Scan for the cell matching the given text and deliver its (x, y) coordinate at center. 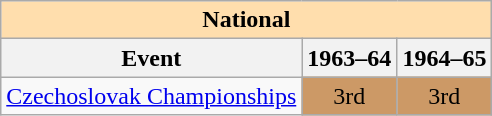
National (246, 20)
1964–65 (444, 58)
Czechoslovak Championships (152, 96)
1963–64 (350, 58)
Event (152, 58)
